Return the [x, y] coordinate for the center point of the cell that contains the specified text.  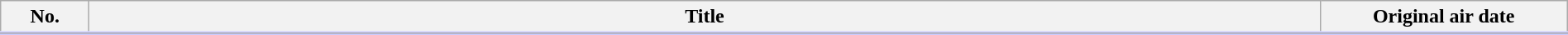
Original air date [1444, 17]
Title [705, 17]
No. [45, 17]
